Locate the cell with the specified text and output its (X, Y) center coordinate. 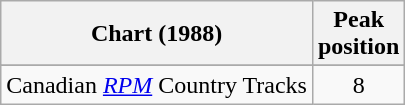
8 (358, 85)
Canadian RPM Country Tracks (157, 85)
Chart (1988) (157, 34)
Peakposition (358, 34)
